Detect which cell encompasses the target text, then output its (x, y) center coordinate. 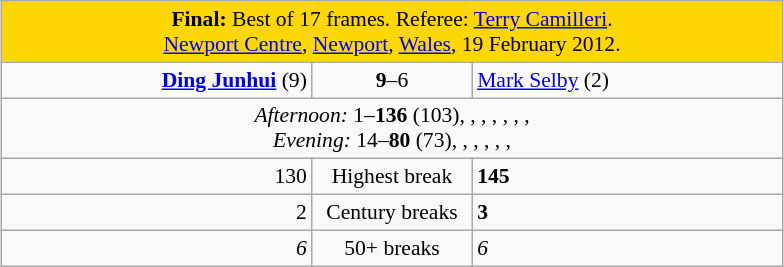
130 (157, 177)
2 (157, 213)
Final: Best of 17 frames. Referee: Terry Camilleri.Newport Centre, Newport, Wales, 19 February 2012. (392, 32)
3 (627, 213)
Century breaks (392, 213)
Mark Selby (2) (627, 80)
9–6 (392, 80)
50+ breaks (392, 248)
145 (627, 177)
Highest break (392, 177)
Afternoon: 1–136 (103), , , , , , , Evening: 14–80 (73), , , , , , (392, 128)
Ding Junhui (9) (157, 80)
